Return (x, y) of the center of cell containing provided text 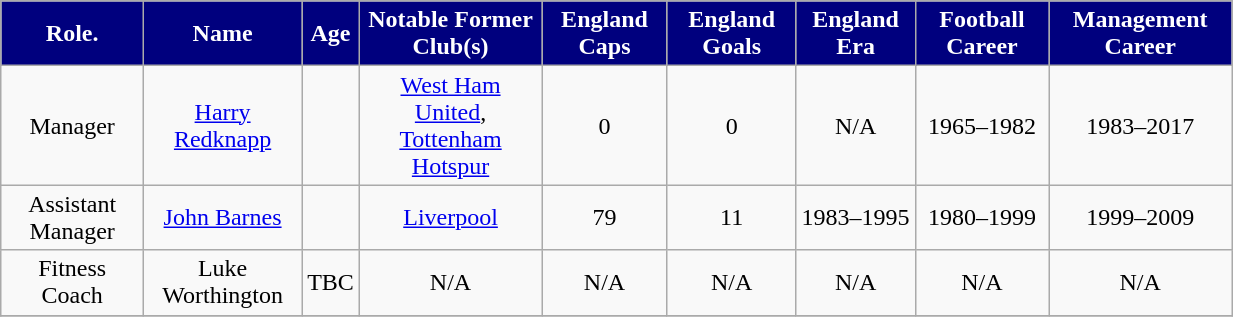
11 (732, 218)
1980–1999 (982, 218)
Manager (72, 126)
TBC (331, 282)
Role. (72, 34)
England Goals (732, 34)
West Ham United, Tottenham Hotspur (450, 126)
Name (223, 34)
Assistant Manager (72, 218)
Fitness Coach (72, 282)
Harry Redknapp (223, 126)
79 (605, 218)
1999–2009 (1140, 218)
Notable Former Club(s) (450, 34)
Age (331, 34)
England Era (856, 34)
England Caps (605, 34)
Luke Worthington (223, 282)
John Barnes (223, 218)
Management Career (1140, 34)
Liverpool (450, 218)
1983–2017 (1140, 126)
1965–1982 (982, 126)
Football Career (982, 34)
1983–1995 (856, 218)
